Pinpoint the cell where the given text exists, returning its (x, y) midpoint coordinate. 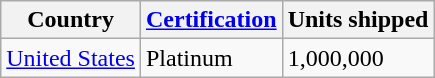
Country (71, 20)
United States (71, 58)
Platinum (211, 58)
1,000,000 (358, 58)
Certification (211, 20)
Units shipped (358, 20)
